Find where the given text appears and provide that cell's center as [X, Y] coordinate. 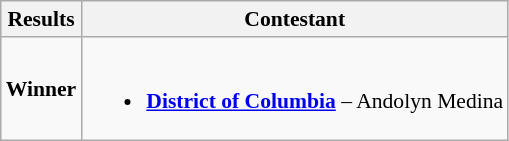
Contestant [294, 19]
Winner [42, 89]
Results [42, 19]
District of Columbia – Andolyn Medina [294, 89]
